Pinpoint the cell where the given text exists, returning its (x, y) midpoint coordinate. 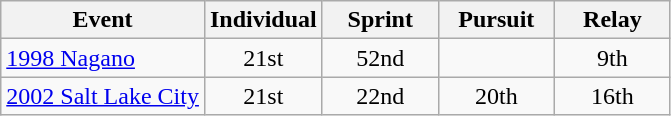
Pursuit (496, 20)
Individual (263, 20)
52nd (380, 58)
16th (612, 96)
Sprint (380, 20)
Relay (612, 20)
20th (496, 96)
22nd (380, 96)
9th (612, 58)
1998 Nagano (103, 58)
2002 Salt Lake City (103, 96)
Event (103, 20)
